From the cell containing the given text, extract its center point as [x, y] coordinate. 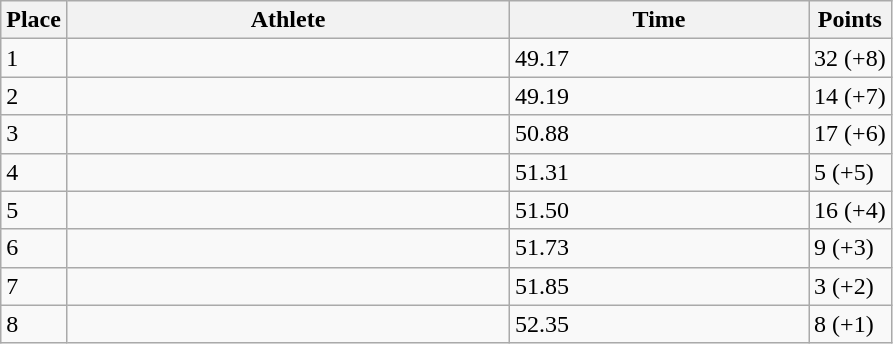
8 (+1) [850, 324]
Athlete [288, 20]
Time [660, 20]
6 [34, 248]
2 [34, 96]
3 (+2) [850, 286]
14 (+7) [850, 96]
50.88 [660, 134]
16 (+4) [850, 210]
Place [34, 20]
17 (+6) [850, 134]
4 [34, 172]
49.17 [660, 58]
5 (+5) [850, 172]
9 (+3) [850, 248]
3 [34, 134]
Points [850, 20]
8 [34, 324]
51.50 [660, 210]
51.31 [660, 172]
51.85 [660, 286]
1 [34, 58]
51.73 [660, 248]
7 [34, 286]
49.19 [660, 96]
52.35 [660, 324]
32 (+8) [850, 58]
5 [34, 210]
